Scan for the cell matching the given text and deliver its [x, y] coordinate at center. 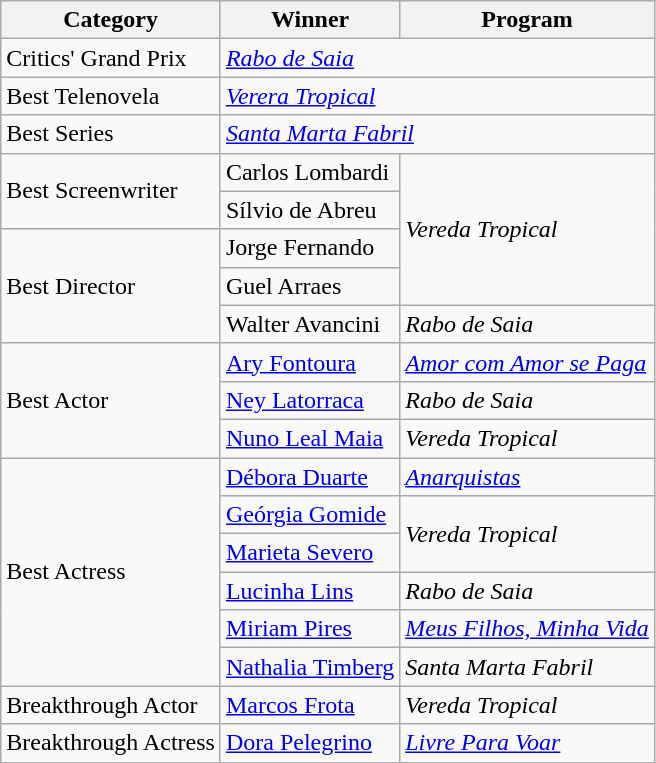
Nathalia Timberg [310, 667]
Sílvio de Abreu [310, 210]
Category [111, 20]
Program [528, 20]
Winner [310, 20]
Walter Avancini [310, 324]
Verera Tropical [437, 96]
Best Series [111, 134]
Best Screenwriter [111, 191]
Débora Duarte [310, 477]
Carlos Lombardi [310, 172]
Marcos Frota [310, 705]
Best Director [111, 286]
Lucinha Lins [310, 591]
Geórgia Gomide [310, 515]
Livre Para Voar [528, 743]
Ney Latorraca [310, 400]
Amor com Amor se Paga [528, 362]
Critics' Grand Prix [111, 58]
Marieta Severo [310, 553]
Nuno Leal Maia [310, 438]
Meus Filhos, Minha Vida [528, 629]
Ary Fontoura [310, 362]
Breakthrough Actor [111, 705]
Anarquistas [528, 477]
Breakthrough Actress [111, 743]
Miriam Pires [310, 629]
Best Actor [111, 400]
Jorge Fernando [310, 248]
Guel Arraes [310, 286]
Best Actress [111, 572]
Dora Pelegrino [310, 743]
Best Telenovela [111, 96]
